For the text-containing cell, return its midpoint in [X, Y] coordinate format. 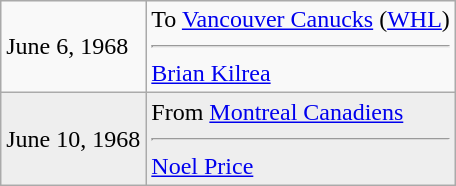
June 10, 1968 [74, 139]
To Vancouver Canucks (WHL)Brian Kilrea [301, 47]
June 6, 1968 [74, 47]
From Montreal CanadiensNoel Price [301, 139]
